Search for the cell housing the specified text and yield its [x, y] center coordinate. 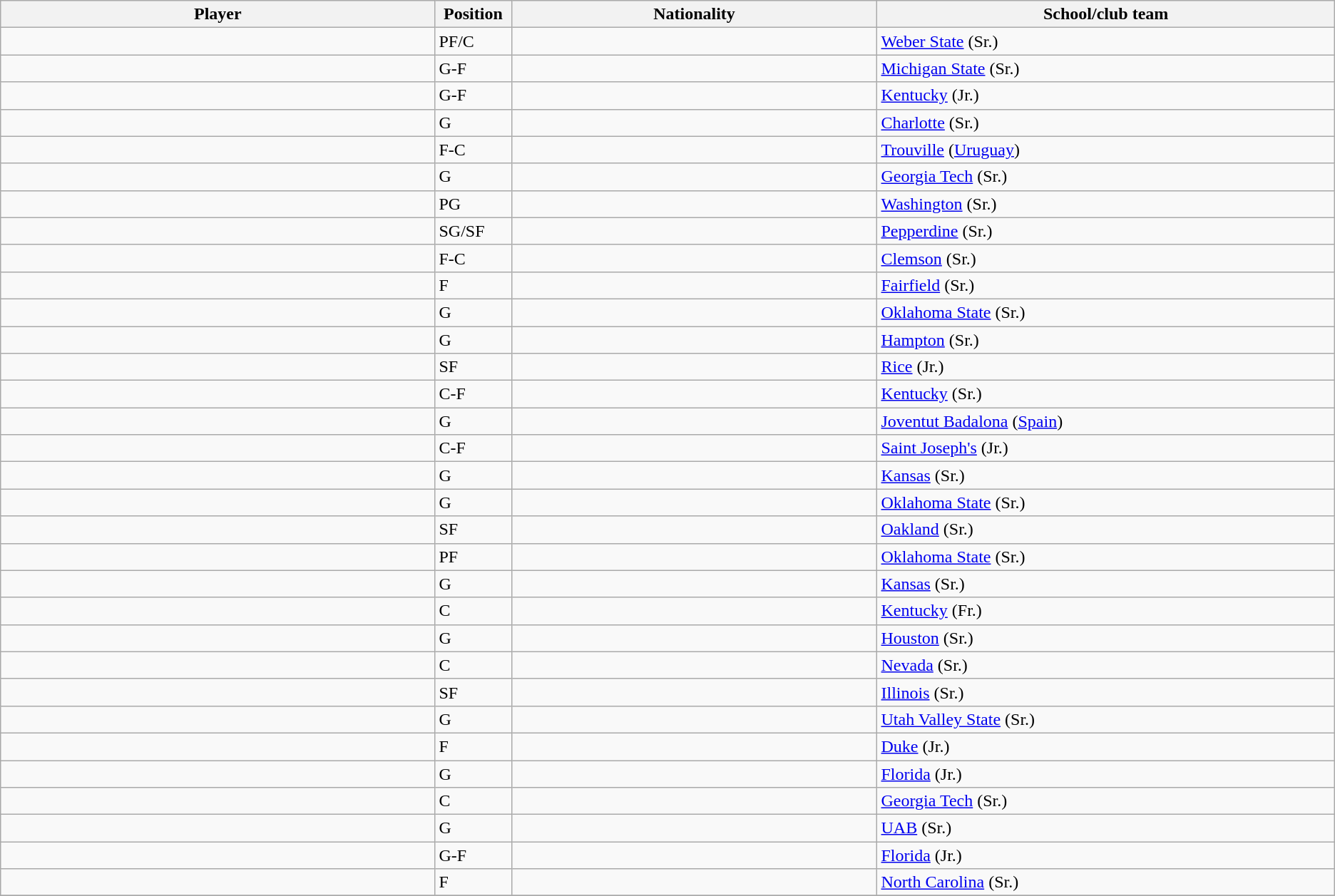
Clemson (Sr.) [1105, 258]
Kentucky (Sr.) [1105, 394]
SG/SF [474, 231]
Saint Joseph's (Jr.) [1105, 448]
Nationality [695, 14]
Michigan State (Sr.) [1105, 68]
Joventut Badalona (Spain) [1105, 421]
PG [474, 204]
Washington (Sr.) [1105, 204]
North Carolina (Sr.) [1105, 882]
Duke (Jr.) [1105, 746]
Trouville (Uruguay) [1105, 150]
Houston (Sr.) [1105, 638]
Hampton (Sr.) [1105, 340]
Charlotte (Sr.) [1105, 123]
Pepperdine (Sr.) [1105, 231]
Kentucky (Jr.) [1105, 96]
UAB (Sr.) [1105, 828]
Utah Valley State (Sr.) [1105, 719]
Illinois (Sr.) [1105, 692]
Oakland (Sr.) [1105, 530]
Weber State (Sr.) [1105, 41]
School/club team [1105, 14]
Nevada (Sr.) [1105, 665]
Position [474, 14]
PF/C [474, 41]
Fairfield (Sr.) [1105, 285]
Player [218, 14]
Rice (Jr.) [1105, 367]
PF [474, 557]
Kentucky (Fr.) [1105, 611]
